For the text-containing cell, return its midpoint in [X, Y] coordinate format. 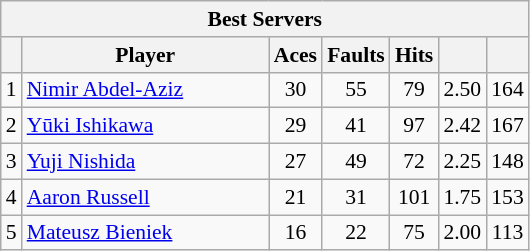
3 [12, 162]
153 [508, 197]
2.00 [462, 233]
Faults [356, 55]
Yuji Nishida [146, 162]
5 [12, 233]
30 [296, 90]
1.75 [462, 197]
101 [414, 197]
Hits [414, 55]
49 [356, 162]
167 [508, 126]
75 [414, 233]
21 [296, 197]
2.42 [462, 126]
2.25 [462, 162]
Yūki Ishikawa [146, 126]
Player [146, 55]
164 [508, 90]
148 [508, 162]
4 [12, 197]
31 [356, 197]
113 [508, 233]
79 [414, 90]
2 [12, 126]
Mateusz Bieniek [146, 233]
27 [296, 162]
72 [414, 162]
Best Servers [265, 19]
1 [12, 90]
2.50 [462, 90]
Nimir Abdel-Aziz [146, 90]
97 [414, 126]
41 [356, 126]
Aaron Russell [146, 197]
16 [296, 233]
Aces [296, 55]
29 [296, 126]
22 [356, 233]
55 [356, 90]
